Scan for the cell matching the given text and deliver its [X, Y] coordinate at center. 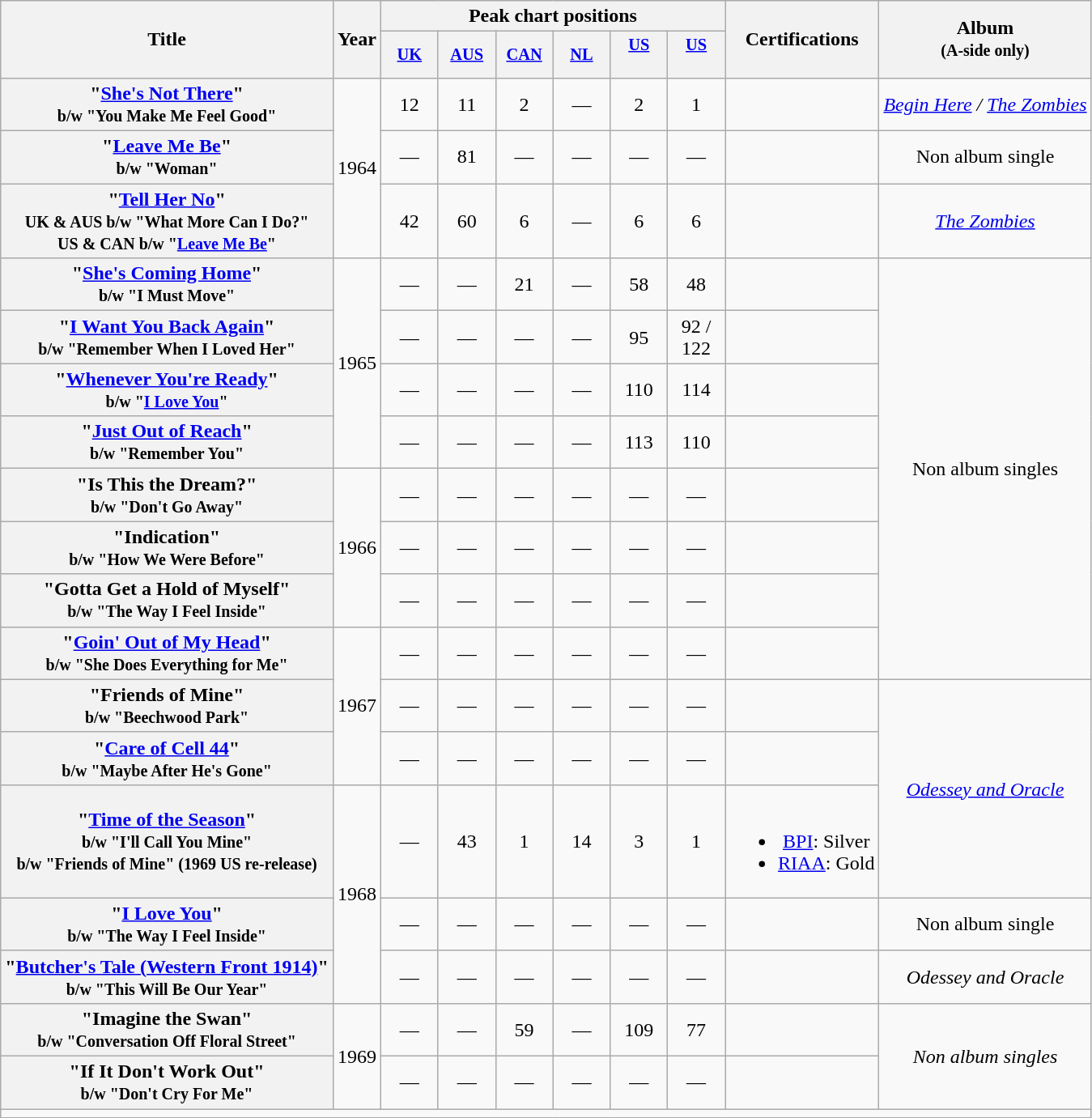
"Just Out of Reach"b/w "Remember You" [167, 442]
Title [167, 40]
BPI: SilverRIAA: Gold [802, 841]
"Time of the Season"b/w "I'll Call You Mine" b/w "Friends of Mine" (1969 US re-release) [167, 841]
"Goin' Out of My Head"b/w "She Does Everything for Me" [167, 653]
"Whenever You're Ready"b/w "I Love You" [167, 390]
"Gotta Get a Hold of Myself"b/w "The Way I Feel Inside" [167, 601]
"Leave Me Be"b/w "Woman" [167, 157]
"If It Don't Work Out"b/w "Don't Cry For Me" [167, 1083]
"She's Not There"b/w "You Make Me Feel Good" [167, 104]
UK [410, 55]
Peak chart positions [552, 16]
"Imagine the Swan"b/w "Conversation Off Floral Street" [167, 1030]
21 [525, 285]
77 [696, 1030]
42 [410, 221]
60 [466, 221]
1968 [356, 894]
1965 [356, 363]
1969 [356, 1056]
"Tell Her No"UK & AUS b/w "What More Can I Do?"US & CAN b/w "Leave Me Be" [167, 221]
95 [639, 337]
58 [639, 285]
92 / 122 [696, 337]
"I Want You Back Again"b/w "Remember When I Loved Her" [167, 337]
Year [356, 40]
113 [639, 442]
14 [581, 841]
Album(A-side only) [985, 40]
"Is This the Dream?"b/w "Don't Go Away" [167, 495]
The Zombies [985, 221]
81 [466, 157]
NL [581, 55]
3 [639, 841]
Begin Here / The Zombies [985, 104]
114 [696, 390]
AUS [466, 55]
Certifications [802, 40]
"Friends of Mine"b/w "Beechwood Park" [167, 706]
109 [639, 1030]
1966 [356, 547]
48 [696, 285]
"She's Coming Home"b/w "I Must Move" [167, 285]
"Butcher's Tale (Western Front 1914)"b/w "This Will Be Our Year" [167, 976]
59 [525, 1030]
1964 [356, 168]
"Care of Cell 44"b/w "Maybe After He's Gone" [167, 758]
43 [466, 841]
11 [466, 104]
12 [410, 104]
1967 [356, 706]
"Indication"b/w "How We Were Before" [167, 547]
"I Love You"b/w "The Way I Feel Inside" [167, 925]
CAN [525, 55]
